Locate the cell with the specified text and output its [x, y] center coordinate. 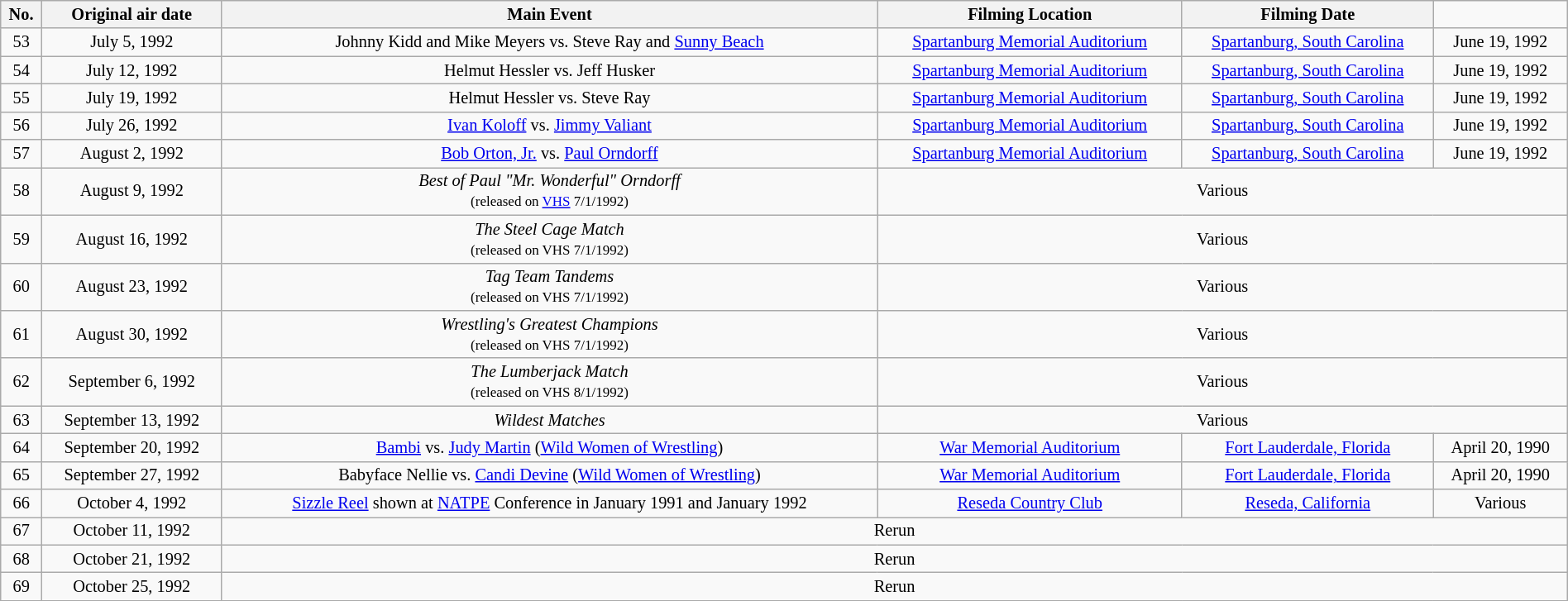
August 16, 1992 [132, 239]
Best of Paul "Mr. Wonderful" Orndorff (released on VHS 7/1/1992) [549, 191]
Reseda Country Club [1030, 503]
August 9, 1992 [132, 191]
No. [22, 14]
The Lumberjack Match (released on VHS 8/1/1992) [549, 382]
Main Event [549, 14]
57 [22, 154]
55 [22, 98]
Bambi vs. Judy Martin (Wild Women of Wrestling) [549, 447]
September 27, 1992 [132, 475]
July 26, 1992 [132, 126]
61 [22, 334]
July 12, 1992 [132, 70]
Sizzle Reel shown at NATPE Conference in January 1991 and January 1992 [549, 503]
60 [22, 287]
65 [22, 475]
67 [22, 531]
64 [22, 447]
56 [22, 126]
Ivan Koloff vs. Jimmy Valiant [549, 126]
October 21, 1992 [132, 559]
Filming Date [1307, 14]
69 [22, 586]
Reseda, California [1307, 503]
Filming Location [1030, 14]
September 20, 1992 [132, 447]
July 19, 1992 [132, 98]
Bob Orton, Jr. vs. Paul Orndorff [549, 154]
August 2, 1992 [132, 154]
Wildest Matches [549, 420]
Helmut Hessler vs. Jeff Husker [549, 70]
58 [22, 191]
October 4, 1992 [132, 503]
53 [22, 42]
Helmut Hessler vs. Steve Ray [549, 98]
August 30, 1992 [132, 334]
54 [22, 70]
The Steel Cage Match (released on VHS 7/1/1992) [549, 239]
59 [22, 239]
September 13, 1992 [132, 420]
August 23, 1992 [132, 287]
Johnny Kidd and Mike Meyers vs. Steve Ray and Sunny Beach [549, 42]
68 [22, 559]
October 25, 1992 [132, 586]
62 [22, 382]
July 5, 1992 [132, 42]
Babyface Nellie vs. Candi Devine (Wild Women of Wrestling) [549, 475]
September 6, 1992 [132, 382]
Original air date [132, 14]
Wrestling's Greatest Champions (released on VHS 7/1/1992) [549, 334]
63 [22, 420]
October 11, 1992 [132, 531]
66 [22, 503]
Tag Team Tandems (released on VHS 7/1/1992) [549, 287]
